Find where the given text appears and provide that cell's center as (x, y) coordinate. 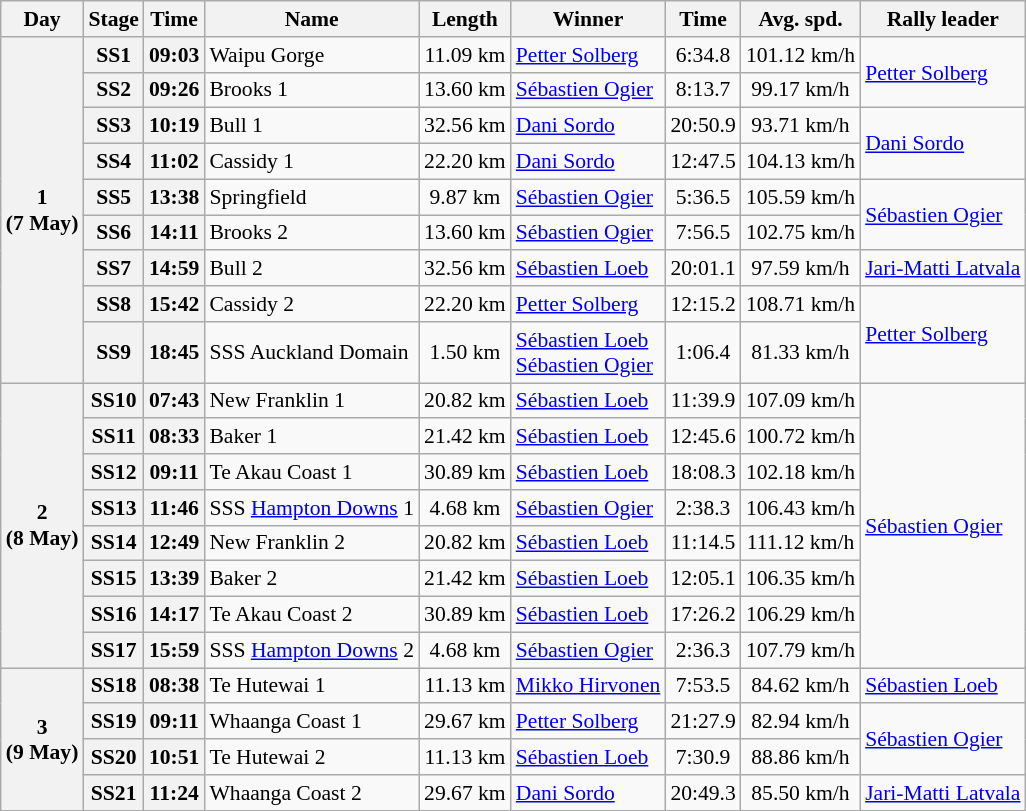
SS18 (113, 686)
SS10 (113, 401)
106.29 km/h (800, 615)
111.12 km/h (800, 543)
SSS Auckland Domain (312, 352)
11.09 km (465, 55)
10:51 (174, 757)
11:02 (174, 162)
1(7 May) (42, 210)
Bull 2 (312, 269)
104.13 km/h (800, 162)
SS20 (113, 757)
Day (42, 19)
SSS Hampton Downs 1 (312, 508)
SS12 (113, 472)
105.59 km/h (800, 197)
85.50 km/h (800, 793)
SS16 (113, 615)
Avg. spd. (800, 19)
13:38 (174, 197)
7:30.9 (702, 757)
100.72 km/h (800, 437)
102.18 km/h (800, 472)
09:26 (174, 90)
SS15 (113, 579)
Waipu Gorge (312, 55)
SS21 (113, 793)
2:36.3 (702, 650)
07:43 (174, 401)
SS11 (113, 437)
Whaanga Coast 2 (312, 793)
2:38.3 (702, 508)
SSS Hampton Downs 2 (312, 650)
21:27.9 (702, 722)
Sébastien Loeb Sébastien Ogier (588, 352)
11:14.5 (702, 543)
SS2 (113, 90)
Te Akau Coast 2 (312, 615)
108.71 km/h (800, 304)
Mikko Hirvonen (588, 686)
SS19 (113, 722)
81.33 km/h (800, 352)
Te Hutewai 2 (312, 757)
12:49 (174, 543)
11:39.9 (702, 401)
Rally leader (942, 19)
SS6 (113, 233)
SS8 (113, 304)
New Franklin 1 (312, 401)
82.94 km/h (800, 722)
Name (312, 19)
107.79 km/h (800, 650)
18:08.3 (702, 472)
08:38 (174, 686)
Springfield (312, 197)
106.43 km/h (800, 508)
Te Akau Coast 1 (312, 472)
14:59 (174, 269)
14:11 (174, 233)
SS9 (113, 352)
20:01.1 (702, 269)
93.71 km/h (800, 126)
10:19 (174, 126)
SS7 (113, 269)
Stage (113, 19)
20:50.9 (702, 126)
SS3 (113, 126)
5:36.5 (702, 197)
7:53.5 (702, 686)
SS14 (113, 543)
12:15.2 (702, 304)
99.17 km/h (800, 90)
107.09 km/h (800, 401)
2(8 May) (42, 526)
6:34.8 (702, 55)
15:59 (174, 650)
Baker 2 (312, 579)
Winner (588, 19)
Bull 1 (312, 126)
12:45.6 (702, 437)
102.75 km/h (800, 233)
7:56.5 (702, 233)
9.87 km (465, 197)
1:06.4 (702, 352)
SS4 (113, 162)
09:03 (174, 55)
Baker 1 (312, 437)
SS13 (113, 508)
SS5 (113, 197)
Length (465, 19)
12:05.1 (702, 579)
18:45 (174, 352)
Brooks 2 (312, 233)
101.12 km/h (800, 55)
New Franklin 2 (312, 543)
97.59 km/h (800, 269)
13:39 (174, 579)
SS1 (113, 55)
88.86 km/h (800, 757)
Cassidy 1 (312, 162)
Te Hutewai 1 (312, 686)
14:17 (174, 615)
Brooks 1 (312, 90)
106.35 km/h (800, 579)
Whaanga Coast 1 (312, 722)
SS17 (113, 650)
15:42 (174, 304)
17:26.2 (702, 615)
1.50 km (465, 352)
Cassidy 2 (312, 304)
08:33 (174, 437)
84.62 km/h (800, 686)
8:13.7 (702, 90)
20:49.3 (702, 793)
12:47.5 (702, 162)
3(9 May) (42, 739)
11:24 (174, 793)
11:46 (174, 508)
